Pinpoint the cell where the given text exists, returning its [X, Y] midpoint coordinate. 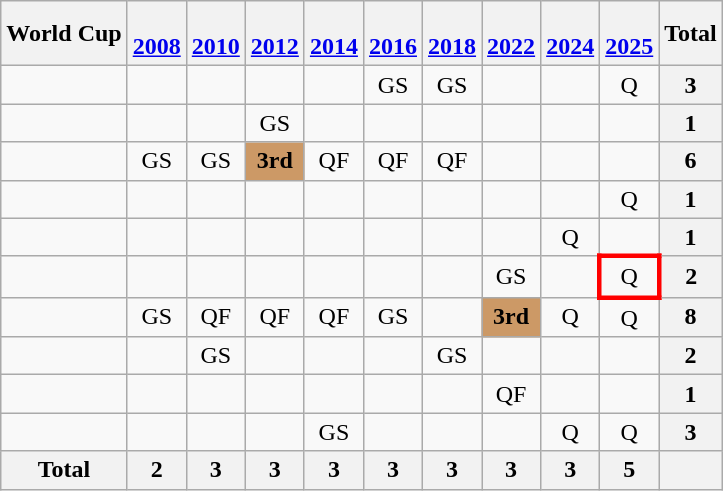
2025 [630, 34]
8 [691, 317]
2010 [216, 34]
6 [691, 161]
2008 [156, 34]
2012 [274, 34]
2016 [392, 34]
2018 [452, 34]
World Cup [64, 34]
2022 [512, 34]
2014 [334, 34]
5 [630, 470]
2024 [570, 34]
